Search for the cell housing the specified text and yield its [X, Y] center coordinate. 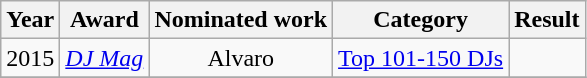
DJ Mag [104, 58]
2015 [30, 58]
Alvaro [241, 58]
Year [30, 20]
Award [104, 20]
Nominated work [241, 20]
Top 101-150 DJs [421, 58]
Category [421, 20]
Result [547, 20]
